Determine the [X, Y] coordinate at the center of the cell enclosing the given text.  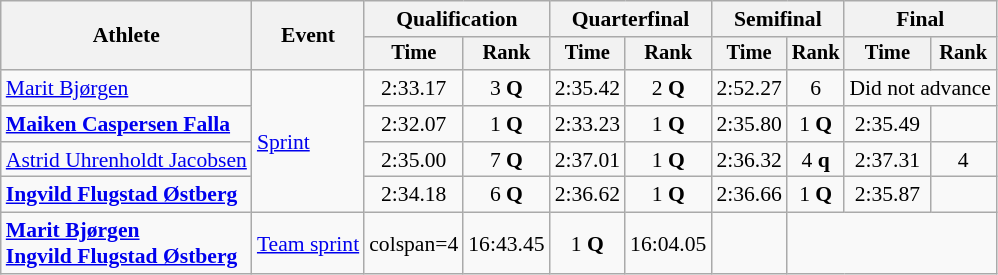
2:35.49 [887, 124]
Team sprint [308, 244]
Marit Bjørgen [126, 88]
2:32.07 [414, 124]
2:37.01 [588, 160]
16:04.05 [668, 244]
Qualification [456, 19]
Quarterfinal [631, 19]
3 Q [506, 88]
Astrid Uhrenholdt Jacobsen [126, 160]
Ingvild Flugstad Østberg [126, 195]
Marit BjørgenIngvild Flugstad Østberg [126, 244]
2:33.17 [414, 88]
2:37.31 [887, 160]
2:36.32 [748, 160]
4 [963, 160]
16:43.45 [506, 244]
2:52.27 [748, 88]
Athlete [126, 36]
7 Q [506, 160]
colspan=4 [414, 244]
2:35.80 [748, 124]
2:33.23 [588, 124]
Event [308, 36]
2 Q [668, 88]
Semifinal [778, 19]
Did not advance [920, 88]
6 Q [506, 195]
2:35.00 [414, 160]
Maiken Caspersen Falla [126, 124]
2:34.18 [414, 195]
6 [816, 88]
2:36.62 [588, 195]
2:36.66 [748, 195]
Final [920, 19]
Sprint [308, 141]
2:35.42 [588, 88]
4 q [816, 160]
2:35.87 [887, 195]
